Provide the [x, y] coordinate of the cell's center where the given text is located.  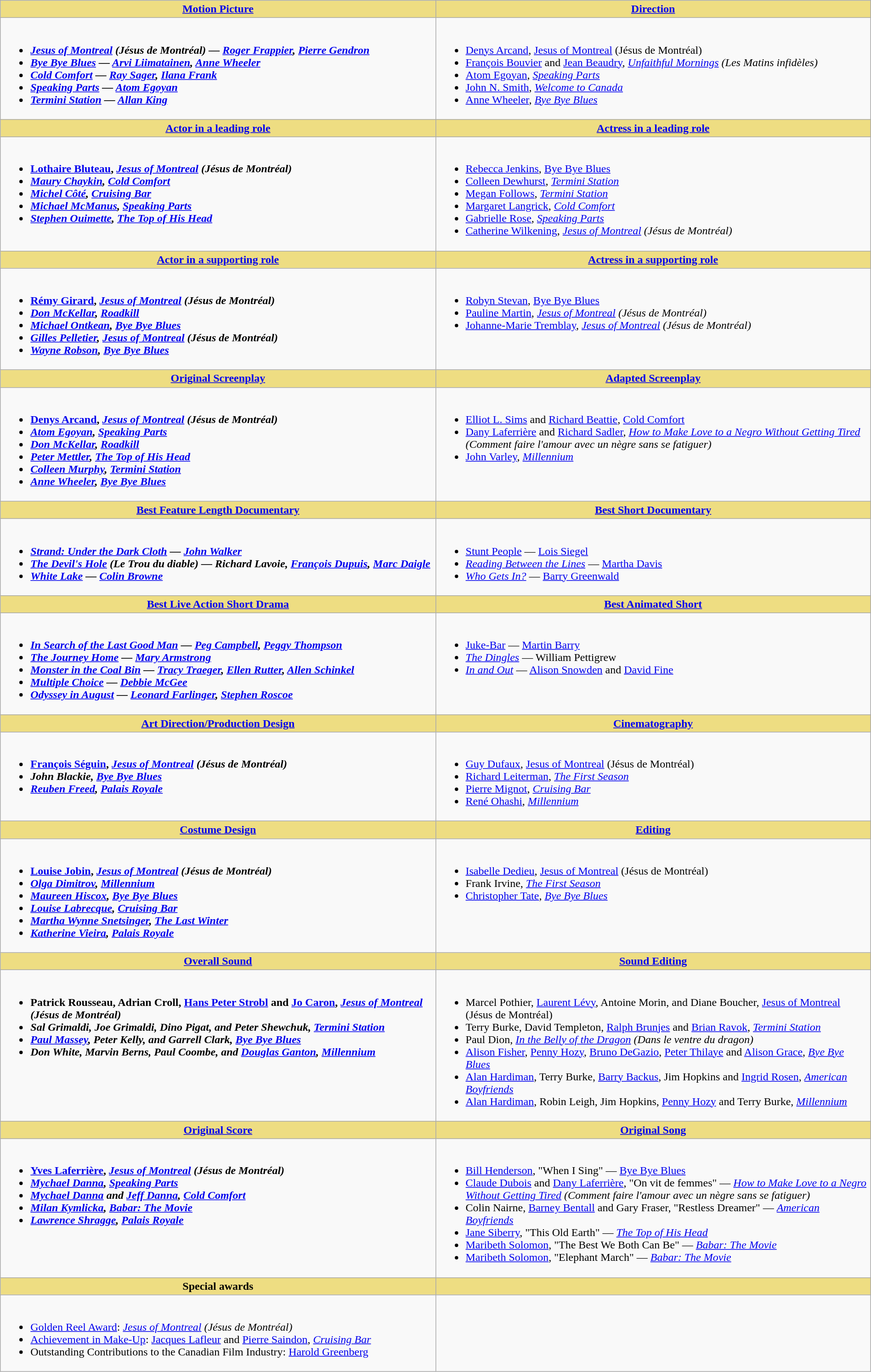
Best Live Action Short Drama [218, 604]
Adapted Screenplay [653, 378]
François Séguin, Jesus of Montreal (Jésus de Montréal)John Blackie, Bye Bye BluesReuben Freed, Palais Royale [218, 777]
Overall Sound [218, 961]
Stunt People — Lois SiegelReading Between the Lines — Martha DavisWho Gets In? — Barry Greenwald [653, 557]
Actress in a leading role [653, 128]
Actress in a supporting role [653, 260]
Art Direction/Production Design [218, 723]
Best Animated Short [653, 604]
Original Score [218, 1130]
Original Song [653, 1130]
Editing [653, 830]
Robyn Stevan, Bye Bye BluesPauline Martin, Jesus of Montreal (Jésus de Montréal)Johanne-Marie Tremblay, Jesus of Montreal (Jésus de Montréal) [653, 319]
Costume Design [218, 830]
Best Short Documentary [653, 510]
Sound Editing [653, 961]
Special awards [218, 1286]
Actor in a supporting role [218, 260]
Original Screenplay [218, 378]
Cinematography [653, 723]
Motion Picture [218, 9]
Actor in a leading role [218, 128]
Direction [653, 9]
Isabelle Dedieu, Jesus of Montreal (Jésus de Montréal)Frank Irvine, The First SeasonChristopher Tate, Bye Bye Blues [653, 896]
Juke-Bar — Martin BarryThe Dingles — William PettigrewIn and Out — Alison Snowden and David Fine [653, 663]
Guy Dufaux, Jesus of Montreal (Jésus de Montréal)Richard Leiterman, The First SeasonPierre Mignot, Cruising BarRené Ohashi, Millennium [653, 777]
Best Feature Length Documentary [218, 510]
